Locate the cell with the specified text and output its [x, y] center coordinate. 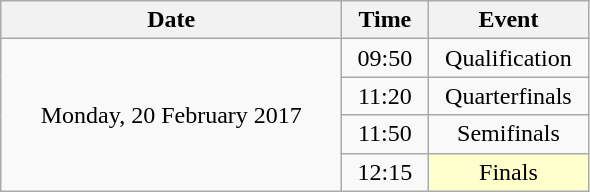
Quarterfinals [508, 96]
Event [508, 20]
12:15 [385, 172]
11:20 [385, 96]
Finals [508, 172]
Qualification [508, 58]
Time [385, 20]
Semifinals [508, 134]
Date [172, 20]
Monday, 20 February 2017 [172, 115]
11:50 [385, 134]
09:50 [385, 58]
